Return the (x, y) coordinate for the center point of the cell that contains the specified text.  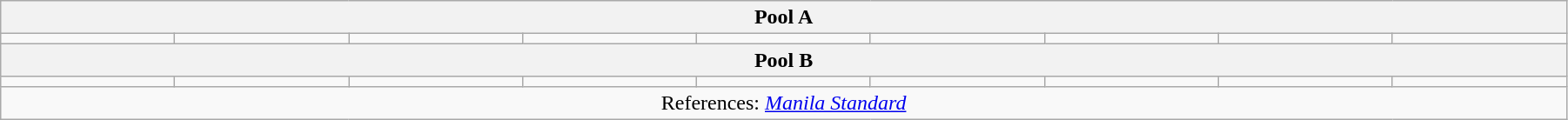
Pool B (784, 60)
References: Manila Standard (784, 103)
Pool A (784, 17)
